Find where the given text appears and provide that cell's center as [X, Y] coordinate. 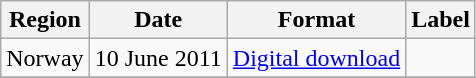
Date [158, 20]
Region [45, 20]
Label [441, 20]
Norway [45, 58]
Digital download [316, 58]
10 June 2011 [158, 58]
Format [316, 20]
